Extract the (X, Y) coordinate from the center of the cell holding the provided text.  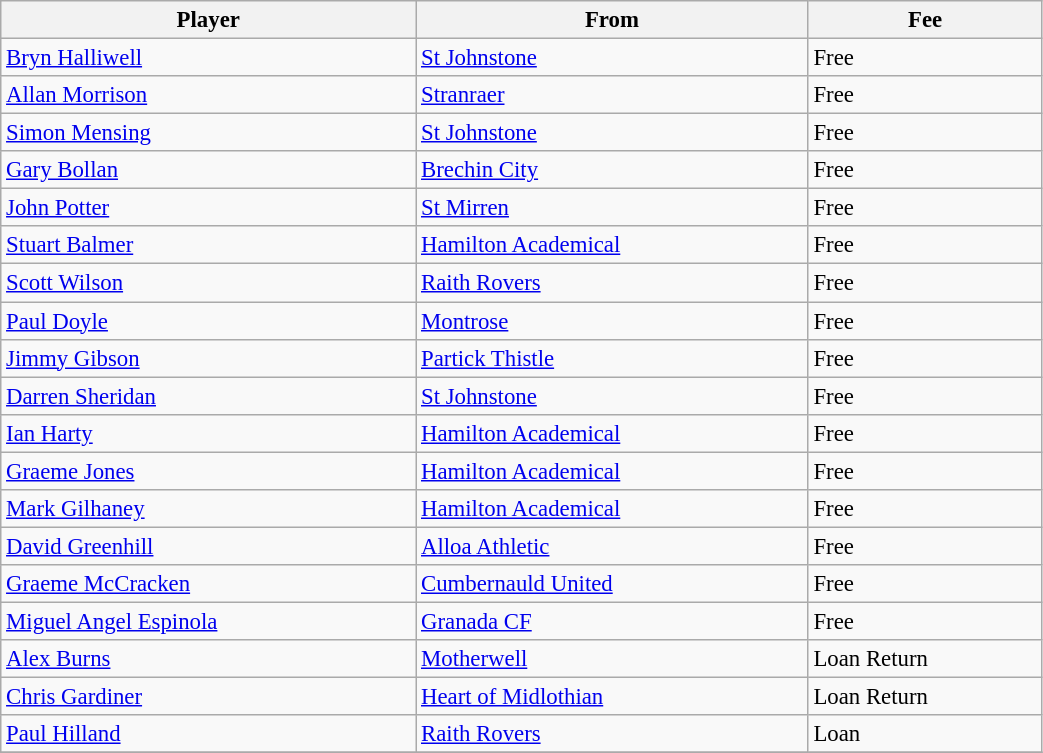
From (612, 20)
Darren Sheridan (208, 396)
David Greenhill (208, 546)
Heart of Midlothian (612, 697)
Graeme Jones (208, 471)
Stuart Balmer (208, 245)
Paul Doyle (208, 321)
John Potter (208, 208)
St Mirren (612, 208)
Granada CF (612, 621)
Gary Bollan (208, 170)
Montrose (612, 321)
Fee (925, 20)
Brechin City (612, 170)
Bryn Halliwell (208, 58)
Jimmy Gibson (208, 358)
Allan Morrison (208, 95)
Alex Burns (208, 659)
Paul Hilland (208, 734)
Miguel Angel Espinola (208, 621)
Graeme McCracken (208, 584)
Motherwell (612, 659)
Simon Mensing (208, 133)
Alloa Athletic (612, 546)
Stranraer (612, 95)
Scott Wilson (208, 283)
Player (208, 20)
Chris Gardiner (208, 697)
Cumbernauld United (612, 584)
Mark Gilhaney (208, 509)
Loan (925, 734)
Ian Harty (208, 433)
Partick Thistle (612, 358)
